Search for the cell housing the specified text and yield its (X, Y) center coordinate. 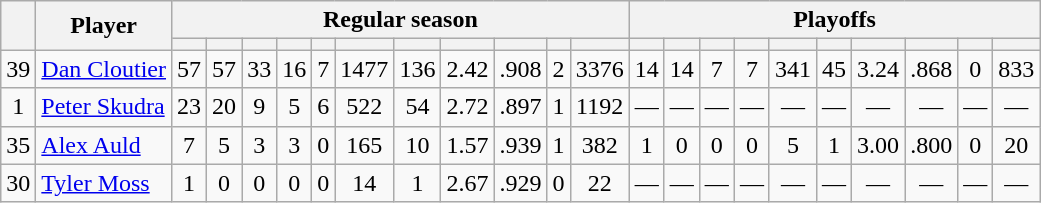
22 (600, 183)
3.00 (878, 145)
Regular season (401, 20)
.800 (932, 145)
35 (18, 145)
45 (834, 69)
39 (18, 69)
1477 (364, 69)
382 (600, 145)
165 (364, 145)
1.57 (468, 145)
.868 (932, 69)
341 (792, 69)
2.72 (468, 107)
.908 (520, 69)
Player (104, 26)
10 (418, 145)
1192 (600, 107)
23 (190, 107)
9 (260, 107)
30 (18, 183)
Dan Cloutier (104, 69)
6 (324, 107)
.897 (520, 107)
Peter Skudra (104, 107)
2.67 (468, 183)
136 (418, 69)
2 (558, 69)
33 (260, 69)
16 (294, 69)
Tyler Moss (104, 183)
522 (364, 107)
.929 (520, 183)
3.24 (878, 69)
833 (1016, 69)
.939 (520, 145)
2.42 (468, 69)
3376 (600, 69)
Playoffs (834, 20)
Alex Auld (104, 145)
54 (418, 107)
